Find where the given text appears and provide that cell's center as [X, Y] coordinate. 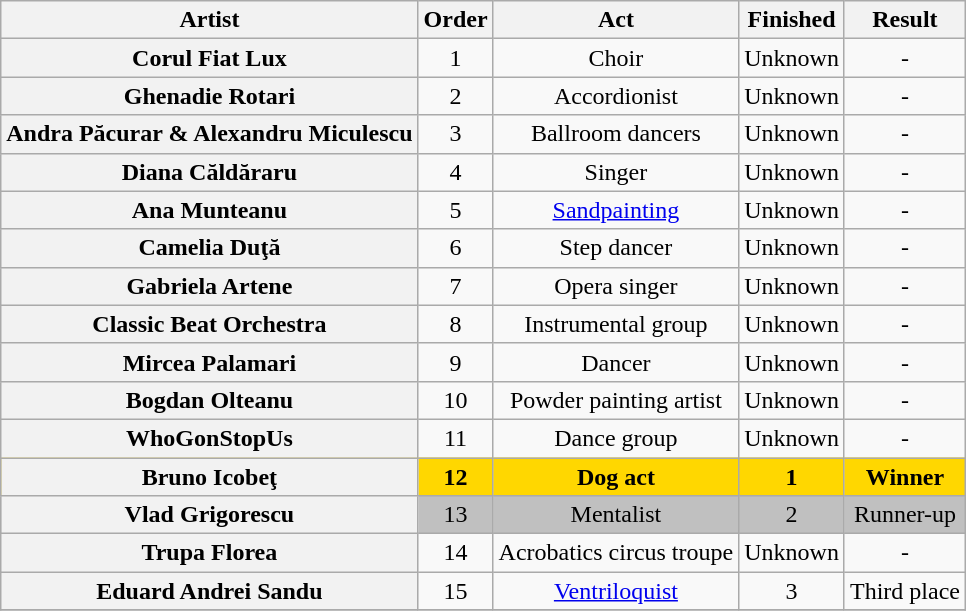
Classic Beat Orchestra [210, 324]
Bogdan Olteanu [210, 400]
Instrumental group [616, 324]
Dance group [616, 438]
11 [456, 438]
Sandpainting [616, 210]
Acrobatics circus troupe [616, 553]
Runner-up [904, 515]
Step dancer [616, 248]
Andra Păcurar & Alexandru Miculescu [210, 134]
Powder painting artist [616, 400]
9 [456, 362]
14 [456, 553]
Third place [904, 591]
Choir [616, 58]
Ghenadie Rotari [210, 96]
Order [456, 20]
12 [456, 477]
6 [456, 248]
Accordionist [616, 96]
10 [456, 400]
Mentalist [616, 515]
Camelia Duţă [210, 248]
8 [456, 324]
Singer [616, 172]
Eduard Andrei Sandu [210, 591]
Result [904, 20]
Diana Căldăraru [210, 172]
Act [616, 20]
WhoGonStopUs [210, 438]
Gabriela Artene [210, 286]
13 [456, 515]
15 [456, 591]
Opera singer [616, 286]
5 [456, 210]
Dancer [616, 362]
7 [456, 286]
4 [456, 172]
Winner [904, 477]
Finished [792, 20]
Dog act [616, 477]
Ballroom dancers [616, 134]
Vlad Grigorescu [210, 515]
Bruno Icobeţ [210, 477]
Trupa Florea [210, 553]
Mircea Palamari [210, 362]
Artist [210, 20]
Ventriloquist [616, 591]
Corul Fiat Lux [210, 58]
Ana Munteanu [210, 210]
